Find where the given text appears and provide that cell's center as (X, Y) coordinate. 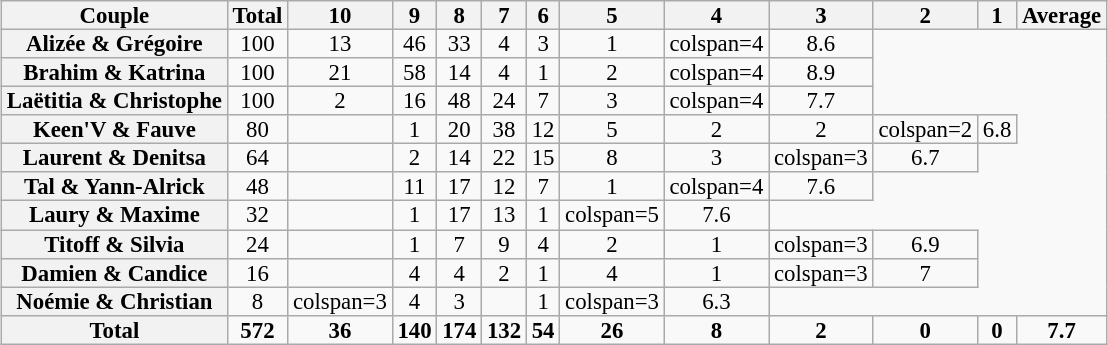
46 (414, 44)
64 (257, 158)
8.6 (821, 44)
140 (414, 330)
11 (414, 186)
15 (542, 158)
32 (257, 216)
54 (542, 330)
33 (460, 44)
22 (504, 158)
26 (612, 330)
Laëtitia & Christophe (115, 102)
10 (340, 16)
Alizée & Grégoire (115, 44)
6 (542, 16)
80 (257, 130)
Keen'V & Fauve (115, 130)
Damien & Candice (115, 272)
38 (504, 130)
Laury & Maxime (115, 216)
6.3 (716, 302)
Laurent & Denitsa (115, 158)
6.9 (925, 244)
Titoff & Silvia (115, 244)
6.8 (998, 130)
Tal & Yann-Alrick (115, 186)
colspan=2 (925, 130)
Average (1062, 16)
174 (460, 330)
8.9 (821, 72)
6.7 (925, 158)
58 (414, 72)
Brahim & Katrina (115, 72)
36 (340, 330)
colspan=5 (612, 216)
20 (460, 130)
21 (340, 72)
132 (504, 330)
572 (257, 330)
Noémie & Christian (115, 302)
Couple (115, 16)
